Find where the given text appears and provide that cell's center as (x, y) coordinate. 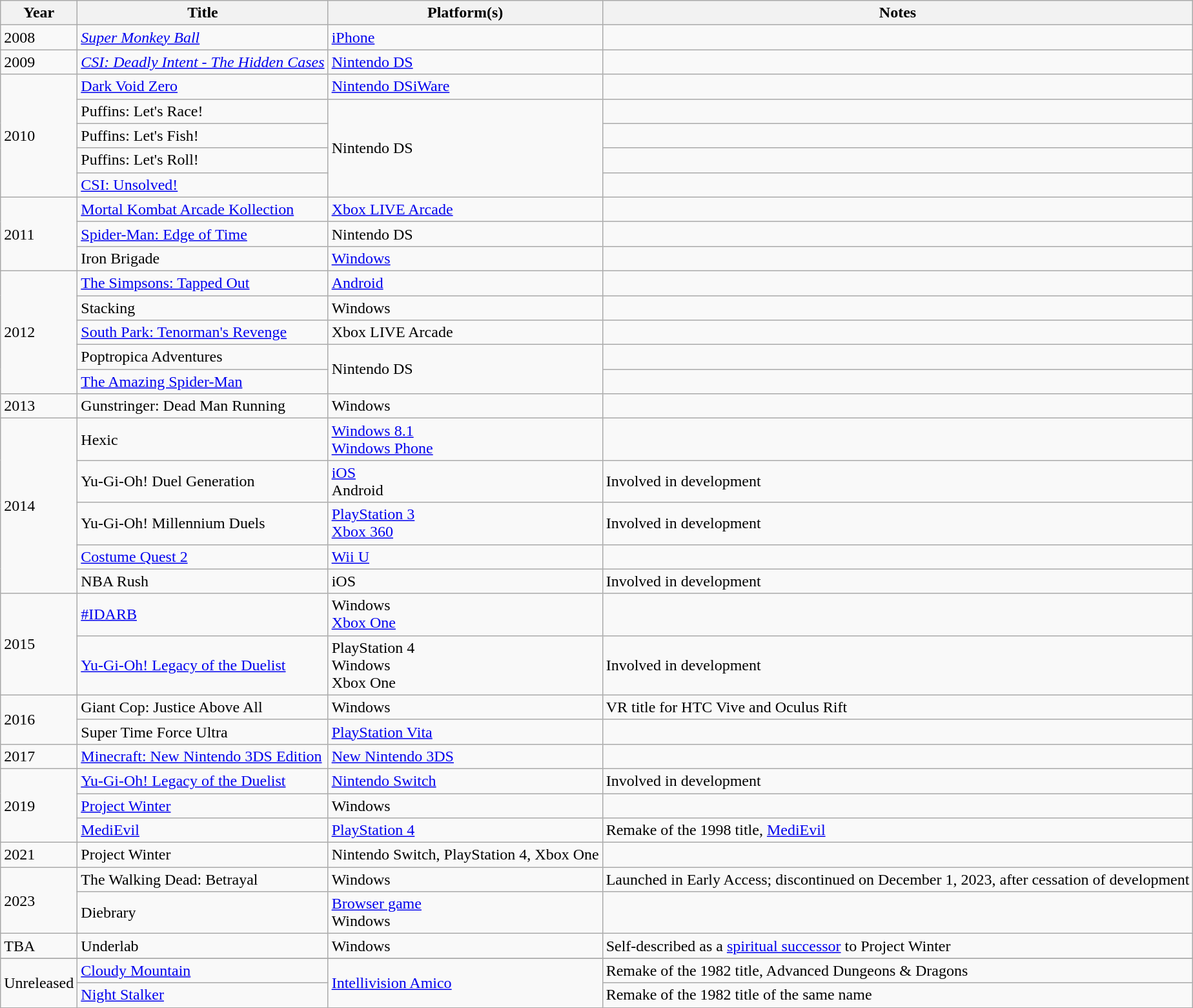
PlayStation Vita (465, 732)
2014 (39, 506)
Notes (897, 13)
iOSAndroid (465, 482)
Nintendo Switch, PlayStation 4, Xbox One (465, 855)
Nintendo Switch (465, 781)
The Amazing Spider-Man (203, 382)
Puffins: Let's Fish! (203, 136)
Costume Quest 2 (203, 557)
Underlab (203, 946)
Unreleased (39, 983)
PlayStation 4 (465, 830)
Yu-Gi-Oh! Millennium Duels (203, 523)
2015 (39, 644)
The Walking Dead: Betrayal (203, 879)
Puffins: Let's Race! (203, 111)
CSI: Unsolved! (203, 185)
Platform(s) (465, 13)
Dark Void Zero (203, 87)
Intellivision Amico (465, 983)
Puffins: Let's Roll! (203, 160)
Nintendo DSiWare (465, 87)
Diebrary (203, 913)
PlayStation 3Xbox 360 (465, 523)
Iron Brigade (203, 258)
#IDARB (203, 615)
Mortal Kombat Arcade Kollection (203, 209)
CSI: Deadly Intent - The Hidden Cases (203, 62)
New Nintendo 3DS (465, 756)
WindowsXbox One (465, 615)
NBA Rush (203, 581)
2012 (39, 332)
Hexic (203, 439)
Super Time Force Ultra (203, 732)
VR title for HTC Vive and Oculus Rift (897, 707)
iPhone (465, 37)
2009 (39, 62)
Stacking (203, 308)
Super Monkey Ball (203, 37)
Giant Cop: Justice Above All (203, 707)
2010 (39, 136)
MediEvil (203, 830)
Cloudy Mountain (203, 971)
2008 (39, 37)
South Park: Tenorman's Revenge (203, 333)
Remake of the 1982 title of the same name (897, 995)
iOS (465, 581)
2023 (39, 900)
Remake of the 1998 title, MediEvil (897, 830)
2016 (39, 719)
Windows 8.1Windows Phone (465, 439)
Browser gameWindows (465, 913)
2013 (39, 406)
Wii U (465, 557)
Yu-Gi-Oh! Duel Generation (203, 482)
2019 (39, 805)
Title (203, 13)
Launched in Early Access; discontinued on December 1, 2023, after cessation of development (897, 879)
Spider-Man: Edge of Time (203, 234)
TBA (39, 946)
2011 (39, 234)
Self-described as a spiritual successor to Project Winter (897, 946)
Remake of the 1982 title, Advanced Dungeons & Dragons (897, 971)
Night Stalker (203, 995)
Gunstringer: Dead Man Running (203, 406)
Android (465, 283)
Year (39, 13)
PlayStation 4WindowsXbox One (465, 665)
2021 (39, 855)
2017 (39, 756)
Minecraft: New Nintendo 3DS Edition (203, 756)
Poptropica Adventures (203, 357)
The Simpsons: Tapped Out (203, 283)
